Return (X, Y) of the center of cell containing provided text 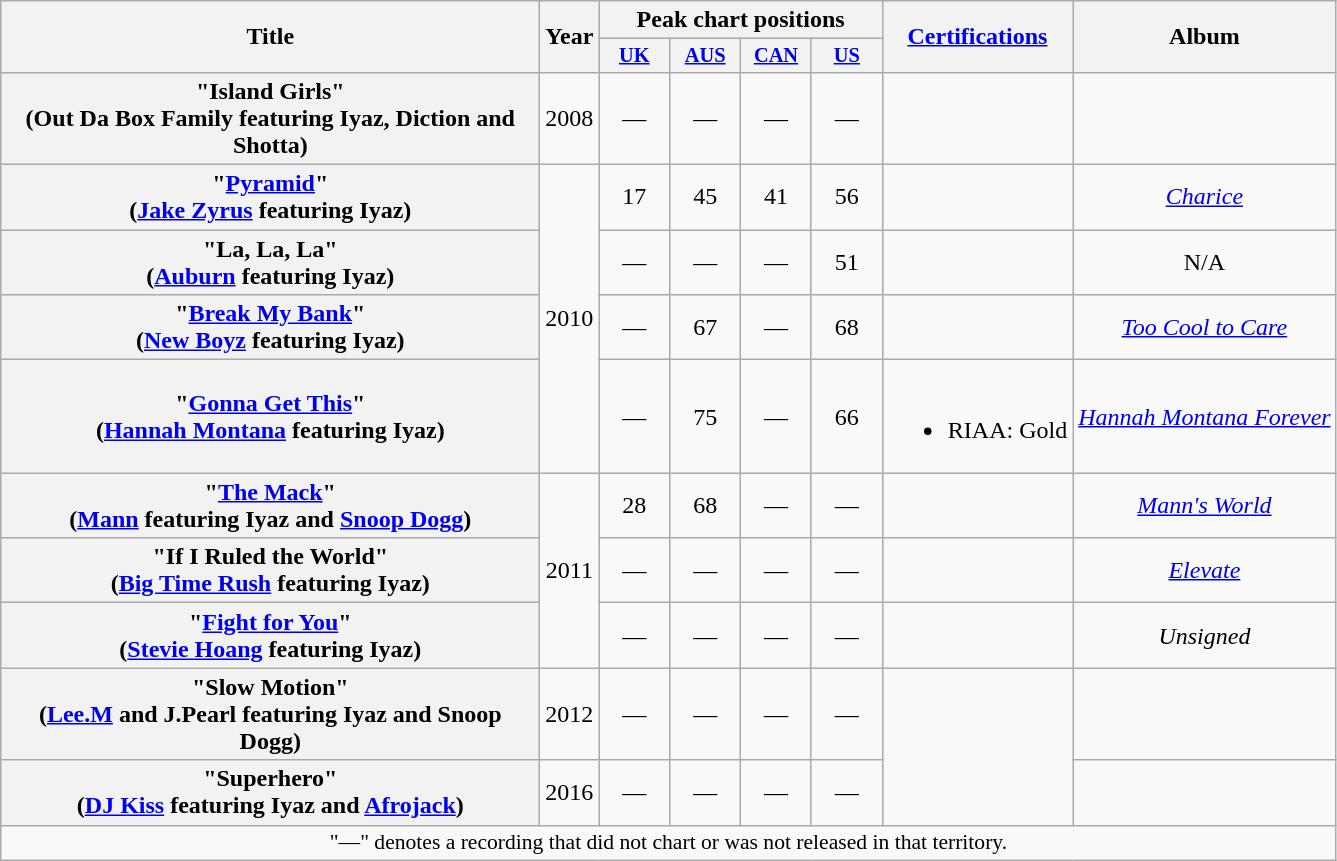
Too Cool to Care (1204, 328)
AUS (706, 56)
56 (846, 198)
"Island Girls"(Out Da Box Family featuring Iyaz, Diction and Shotta) (270, 118)
41 (776, 198)
Certifications (977, 37)
Unsigned (1204, 636)
51 (846, 262)
Mann's World (1204, 506)
2011 (570, 570)
Album (1204, 37)
Elevate (1204, 570)
"—" denotes a recording that did not chart or was not released in that territory. (668, 843)
Charice (1204, 198)
"If I Ruled the World"(Big Time Rush featuring Iyaz) (270, 570)
RIAA: Gold (977, 416)
66 (846, 416)
17 (634, 198)
"Pyramid"(Jake Zyrus featuring Iyaz) (270, 198)
28 (634, 506)
67 (706, 328)
"Slow Motion"(Lee.M and J.Pearl featuring Iyaz and Snoop Dogg) (270, 714)
75 (706, 416)
Title (270, 37)
"Gonna Get This"(Hannah Montana featuring Iyaz) (270, 416)
N/A (1204, 262)
CAN (776, 56)
2012 (570, 714)
2008 (570, 118)
Year (570, 37)
45 (706, 198)
2010 (570, 319)
"Superhero"(DJ Kiss featuring Iyaz and Afrojack) (270, 792)
US (846, 56)
Hannah Montana Forever (1204, 416)
UK (634, 56)
"Break My Bank"(New Boyz featuring Iyaz) (270, 328)
2016 (570, 792)
Peak chart positions (740, 20)
"Fight for You"(Stevie Hoang featuring Iyaz) (270, 636)
"La, La, La"(Auburn featuring Iyaz) (270, 262)
"The Mack"(Mann featuring Iyaz and Snoop Dogg) (270, 506)
